Capture the cell that displays the provided text and extract its [x, y] central coordinate. 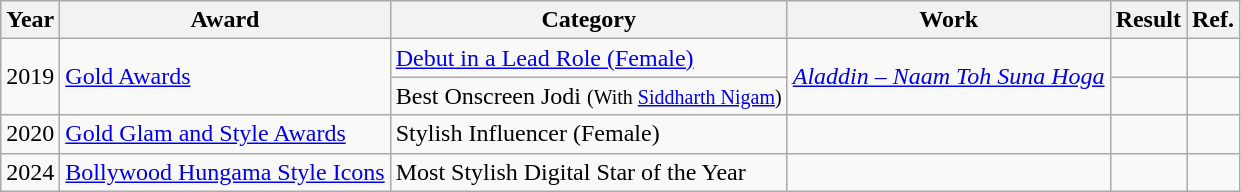
Year [30, 20]
Stylish Influencer (Female) [588, 134]
Award [225, 20]
Best Onscreen Jodi (With Siddharth Nigam) [588, 96]
Work [948, 20]
2020 [30, 134]
Gold Awards [225, 77]
Bollywood Hungama Style Icons [225, 172]
Result [1148, 20]
Aladdin – Naam Toh Suna Hoga [948, 77]
2019 [30, 77]
2024 [30, 172]
Most Stylish Digital Star of the Year [588, 172]
Gold Glam and Style Awards [225, 134]
Category [588, 20]
Ref. [1212, 20]
Debut in a Lead Role (Female) [588, 58]
